Pinpoint the cell where the given text exists, returning its (x, y) midpoint coordinate. 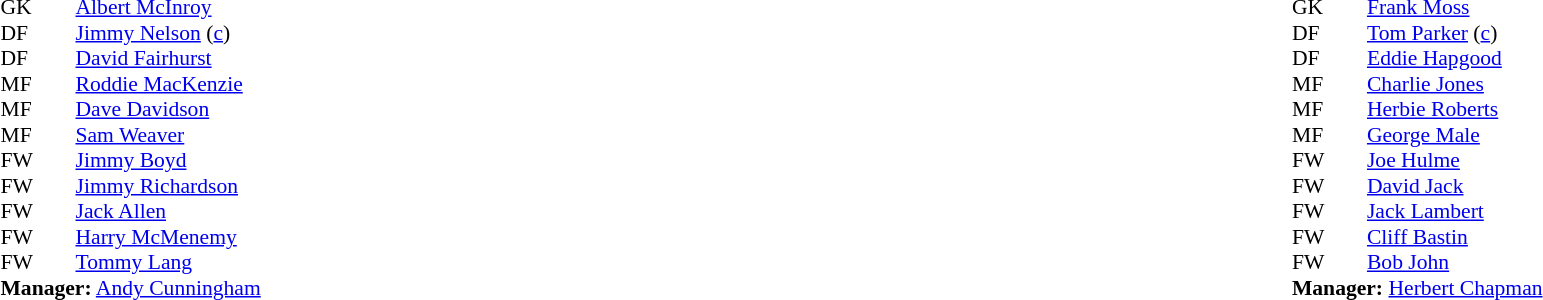
Joe Hulme (1455, 161)
Roddie MacKenzie (168, 84)
David Fairhurst (168, 59)
Jimmy Richardson (168, 186)
George Male (1455, 135)
Bob John (1455, 263)
Harry McMenemy (168, 237)
Tommy Lang (168, 263)
David Jack (1455, 186)
Sam Weaver (168, 135)
Jack Allen (168, 211)
Dave Davidson (168, 109)
Jack Lambert (1455, 211)
Herbie Roberts (1455, 109)
Jimmy Boyd (168, 161)
Jimmy Nelson (c) (168, 33)
Cliff Bastin (1455, 237)
Tom Parker (c) (1455, 33)
Charlie Jones (1455, 84)
Eddie Hapgood (1455, 59)
